Identify which cell holds the provided text, then report its (x, y) central coordinate. 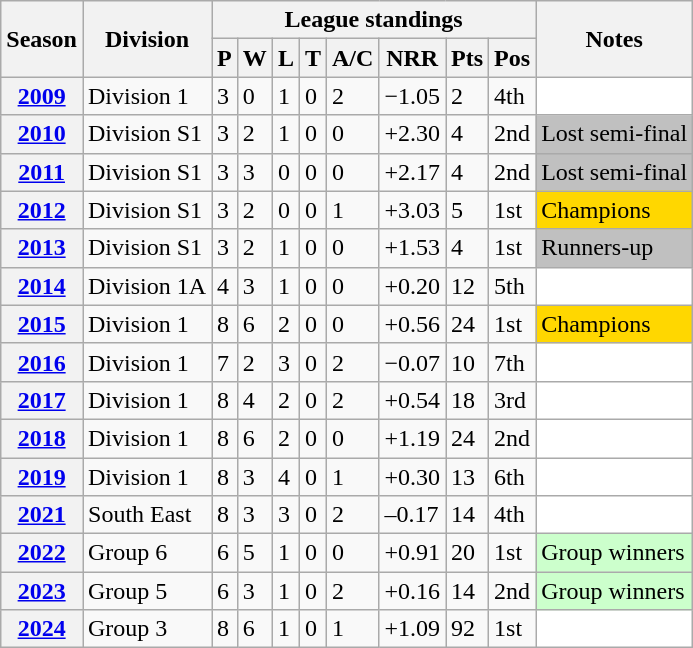
South East (146, 515)
Runners-up (614, 248)
Group 5 (146, 591)
13 (468, 477)
Pts (468, 58)
2024 (42, 629)
6th (512, 477)
2021 (42, 515)
Notes (614, 39)
Group 6 (146, 553)
+0.91 (412, 553)
NRR (412, 58)
2013 (42, 248)
L (286, 58)
+2.30 (412, 134)
+0.30 (412, 477)
2014 (42, 286)
2022 (42, 553)
10 (468, 362)
12 (468, 286)
+0.20 (412, 286)
+0.54 (412, 400)
−0.07 (412, 362)
2016 (42, 362)
League standings (374, 20)
2011 (42, 172)
−1.05 (412, 96)
2018 (42, 438)
W (254, 58)
+1.53 (412, 248)
2010 (42, 134)
+1.19 (412, 438)
+3.03 (412, 210)
Division 1A (146, 286)
Season (42, 39)
3rd (512, 400)
+2.17 (412, 172)
P (225, 58)
2023 (42, 591)
2015 (42, 324)
92 (468, 629)
2012 (42, 210)
7 (225, 362)
Group 3 (146, 629)
T (312, 58)
+0.16 (412, 591)
A/C (353, 58)
–0.17 (412, 515)
+0.56 (412, 324)
2019 (42, 477)
5th (512, 286)
2017 (42, 400)
2009 (42, 96)
18 (468, 400)
7th (512, 362)
+1.09 (412, 629)
20 (468, 553)
Division (146, 39)
Pos (512, 58)
